For the text-containing cell, return its midpoint in (X, Y) coordinate format. 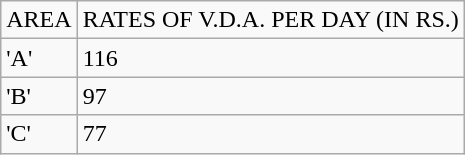
'A' (39, 58)
97 (270, 96)
116 (270, 58)
'C' (39, 134)
AREA (39, 20)
RATES OF V.D.A. PER DAY (IN RS.) (270, 20)
77 (270, 134)
'B' (39, 96)
